Return the (x, y) coordinate for the center point of the cell that contains the specified text.  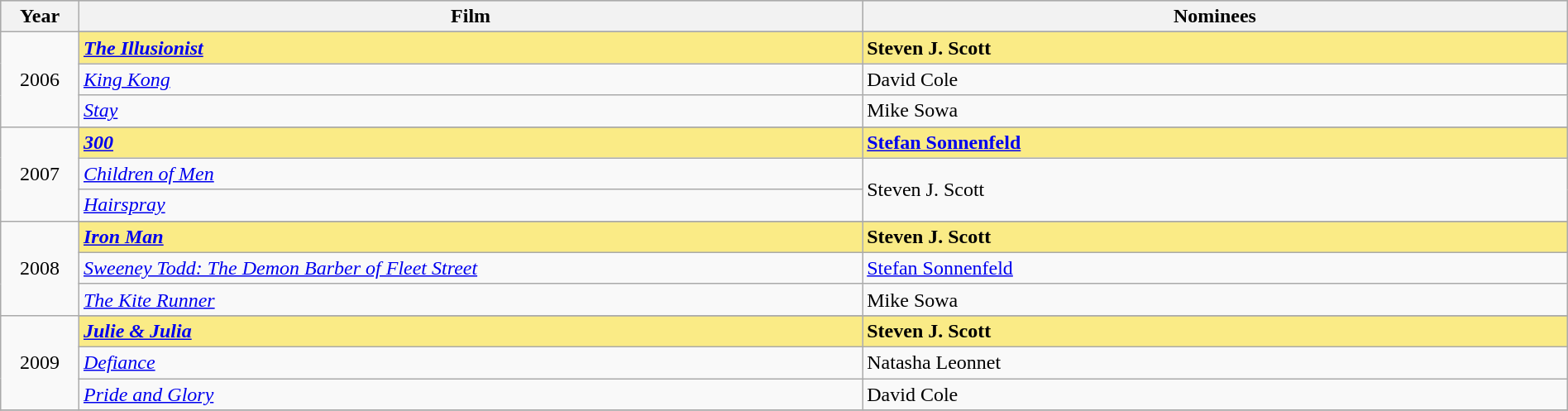
Defiance (470, 362)
Iron Man (470, 237)
The Illusionist (470, 48)
Year (40, 17)
300 (470, 142)
Julie & Julia (470, 331)
Film (470, 17)
The Kite Runner (470, 299)
Hairspray (470, 205)
Sweeney Todd: The Demon Barber of Fleet Street (470, 268)
Stay (470, 111)
King Kong (470, 79)
Nominees (1216, 17)
2006 (40, 79)
Pride and Glory (470, 394)
2007 (40, 174)
Children of Men (470, 174)
Natasha Leonnet (1216, 362)
2009 (40, 362)
2008 (40, 268)
